From the cell containing the given text, extract its center point as [X, Y] coordinate. 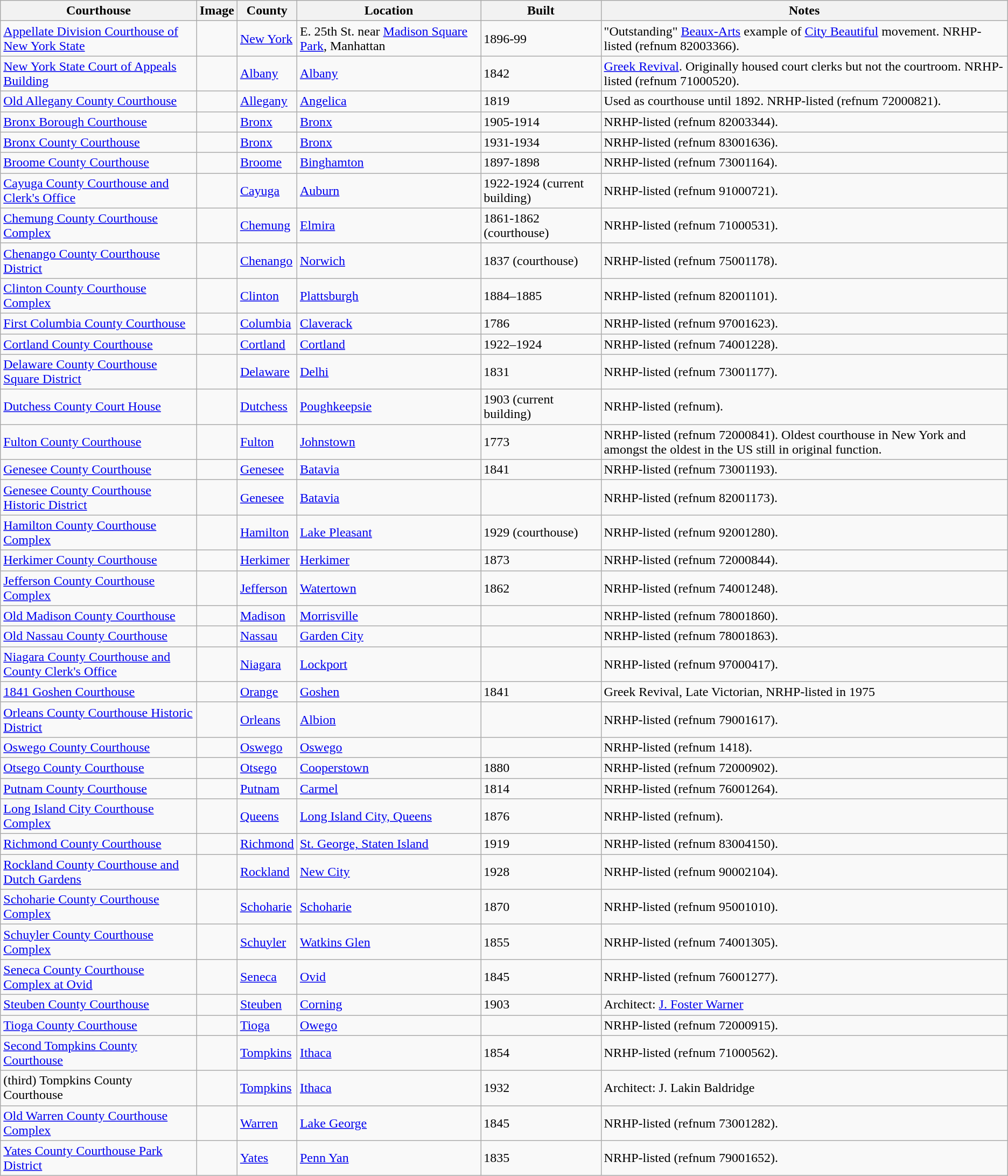
Goshen [389, 692]
Broome County Courthouse [99, 163]
1773 [541, 442]
Genesee County Courthouse [99, 470]
Appellate Division Courthouse of New York State [99, 39]
NRHP-listed (refnum 90002104). [804, 872]
Oswego County Courthouse [99, 747]
Columbia [267, 323]
NRHP-listed (refnum 83001636). [804, 142]
Garden City [389, 636]
NRHP-listed (refnum 82003344). [804, 122]
Cortland County Courthouse [99, 344]
NRHP-listed (refnum 83004150). [804, 844]
Delaware [267, 372]
NRHP-listed (refnum 71000531). [804, 225]
Courthouse [99, 11]
Genesee County Courthouse Historic District [99, 498]
NRHP-listed (refnum 73001164). [804, 163]
Chemung County Courthouse Complex [99, 225]
1931-1934 [541, 142]
Jefferson [267, 588]
Niagara [267, 664]
1831 [541, 372]
NRHP-listed (refnum 75001178). [804, 261]
NRHP-listed (refnum 74001248). [804, 588]
Putnam [267, 788]
1903 [541, 1005]
Seneca [267, 977]
1880 [541, 768]
1819 [541, 101]
NRHP-listed (refnum 82001173). [804, 498]
Notes [804, 11]
NRHP-listed (refnum 1418). [804, 747]
Used as courthouse until 1892. NRHP-listed (refnum 72000821). [804, 101]
Watertown [389, 588]
Yates County Courthouse Park District [99, 1158]
Built [541, 11]
Carmel [389, 788]
Tioga County Courthouse [99, 1025]
1905-1914 [541, 122]
Hamilton County Courthouse Complex [99, 532]
Corning [389, 1005]
Warren [267, 1123]
Cayuga [267, 191]
Fulton County Courthouse [99, 442]
Richmond [267, 844]
NRHP-listed (refnum 76001264). [804, 788]
1897-1898 [541, 163]
Long Island City, Queens [389, 817]
NRHP-listed (refnum 91000721). [804, 191]
Bronx County Courthouse [99, 142]
NRHP-listed (refnum 73001193). [804, 470]
Binghamton [389, 163]
Herkimer County Courthouse [99, 560]
Allegany [267, 101]
Schuyler County Courthouse Complex [99, 942]
E. 25th St. near Madison Square Park, Manhattan [389, 39]
1814 [541, 788]
Richmond County Courthouse [99, 844]
Broome [267, 163]
NRHP-listed (refnum 73001282). [804, 1123]
1854 [541, 1053]
NRHP-listed (refnum 76001277). [804, 977]
Otsego County Courthouse [99, 768]
New York [267, 39]
1786 [541, 323]
Yates [267, 1158]
1922-1924 (current building) [541, 191]
Dutchess County Court House [99, 407]
1841 Goshen Courthouse [99, 692]
NRHP-listed (refnum 74001305). [804, 942]
Angelica [389, 101]
1884–1885 [541, 295]
Old Nassau County Courthouse [99, 636]
Poughkeepsie [389, 407]
Fulton [267, 442]
Delhi [389, 372]
Norwich [389, 261]
Cooperstown [389, 768]
Greek Revival. Originally housed court clerks but not the courtroom. NRHP-listed (refnum 71000520). [804, 73]
1896-99 [541, 39]
NRHP-listed (refnum 71000562). [804, 1053]
"Outstanding" Beaux-Arts example of City Beautiful movement. NRHP-listed (refnum 82003366). [804, 39]
Clinton [267, 295]
Penn Yan [389, 1158]
Chenango [267, 261]
1919 [541, 844]
County [267, 11]
Orange [267, 692]
New York State Court of Appeals Building [99, 73]
1862 [541, 588]
1903 (current building) [541, 407]
Ovid [389, 977]
Image [216, 11]
Watkins Glen [389, 942]
Old Allegany County Courthouse [99, 101]
Seneca County Courthouse Complex at Ovid [99, 977]
NRHP-listed (refnum 73001177). [804, 372]
1842 [541, 73]
1873 [541, 560]
NRHP-listed (refnum 74001228). [804, 344]
New City [389, 872]
1861-1862 (courthouse) [541, 225]
Queens [267, 817]
NRHP-listed (refnum 97000417). [804, 664]
NRHP-listed (refnum 72000915). [804, 1025]
1855 [541, 942]
Chenango County Courthouse District [99, 261]
1929 (courthouse) [541, 532]
Rockland County Courthouse and Dutch Gardens [99, 872]
Tioga [267, 1025]
Cayuga County Courthouse and Clerk's Office [99, 191]
Second Tompkins County Courthouse [99, 1053]
Steuben [267, 1005]
NRHP-listed (refnum 79001652). [804, 1158]
1922–1924 [541, 344]
NRHP-listed (refnum 72000844). [804, 560]
Chemung [267, 225]
First Columbia County Courthouse [99, 323]
1932 [541, 1088]
NRHP-listed (refnum 97001623). [804, 323]
Owego [389, 1025]
Hamilton [267, 532]
1837 (courthouse) [541, 261]
Niagara County Courthouse and County Clerk's Office [99, 664]
Old Warren County Courthouse Complex [99, 1123]
1870 [541, 907]
Orleans County Courthouse Historic District [99, 720]
NRHP-listed (refnum 72000902). [804, 768]
NRHP-listed (refnum 78001863). [804, 636]
Greek Revival, Late Victorian, NRHP-listed in 1975 [804, 692]
Otsego [267, 768]
Dutchess [267, 407]
Delaware County Courthouse Square District [99, 372]
Claverack [389, 323]
Orleans [267, 720]
Auburn [389, 191]
NRHP-listed (refnum 72000841). Oldest courthouse in New York and amongst the oldest in the US still in original function. [804, 442]
Madison [267, 616]
Long Island City Courthouse Complex [99, 817]
Lake George [389, 1123]
Location [389, 11]
Jefferson County Courthouse Complex [99, 588]
NRHP-listed (refnum 78001860). [804, 616]
Lockport [389, 664]
NRHP-listed (refnum 82001101). [804, 295]
Schoharie County Courthouse Complex [99, 907]
1876 [541, 817]
Elmira [389, 225]
St. George, Staten Island [389, 844]
Old Madison County Courthouse [99, 616]
Morrisville [389, 616]
1835 [541, 1158]
Nassau [267, 636]
Bronx Borough Courthouse [99, 122]
Schuyler [267, 942]
Architect: J. Foster Warner [804, 1005]
NRHP-listed (refnum 95001010). [804, 907]
Johnstown [389, 442]
Architect: J. Lakin Baldridge [804, 1088]
Putnam County Courthouse [99, 788]
(third) Tompkins County Courthouse [99, 1088]
Lake Pleasant [389, 532]
1928 [541, 872]
Albion [389, 720]
Rockland [267, 872]
NRHP-listed (refnum 79001617). [804, 720]
NRHP-listed (refnum 92001280). [804, 532]
Clinton County Courthouse Complex [99, 295]
Steuben County Courthouse [99, 1005]
Plattsburgh [389, 295]
